Provide the (X, Y) coordinate of the cell's center where the given text is located.  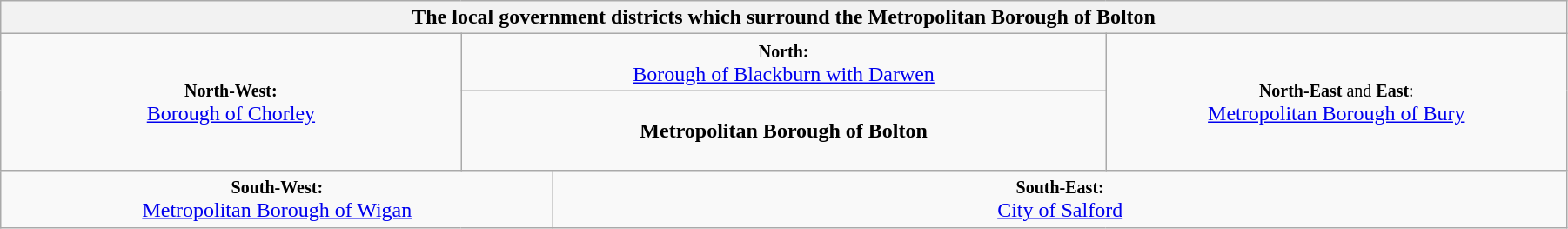
South-East:City of Salford (1060, 199)
North:Borough of Blackburn with Darwen (783, 63)
South-West:Metropolitan Borough of Wigan (277, 199)
Metropolitan Borough of Bolton (783, 131)
The local government districts which surround the Metropolitan Borough of Bolton (784, 17)
North-West:Borough of Chorley (231, 103)
North-East and East:Metropolitan Borough of Bury (1337, 103)
